Return [x, y] of the center of cell containing provided text 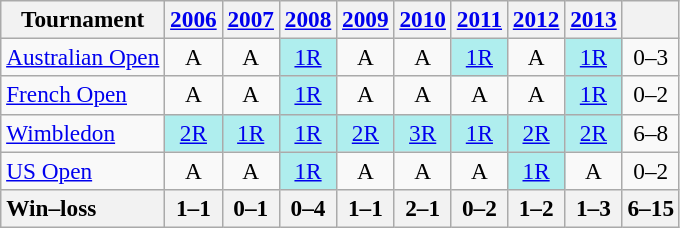
Wimbledon [83, 133]
0–4 [308, 208]
3R [422, 133]
1–3 [594, 208]
2006 [194, 19]
2009 [366, 19]
0–1 [250, 208]
Australian Open [83, 57]
2011 [479, 19]
French Open [83, 95]
2007 [250, 19]
2010 [422, 19]
Win–loss [83, 208]
6–15 [650, 208]
0–3 [650, 57]
6–8 [650, 133]
2–1 [422, 208]
US Open [83, 170]
2013 [594, 19]
2008 [308, 19]
1–2 [536, 208]
Tournament [83, 19]
2012 [536, 19]
